Detect which cell encompasses the target text, then output its [x, y] center coordinate. 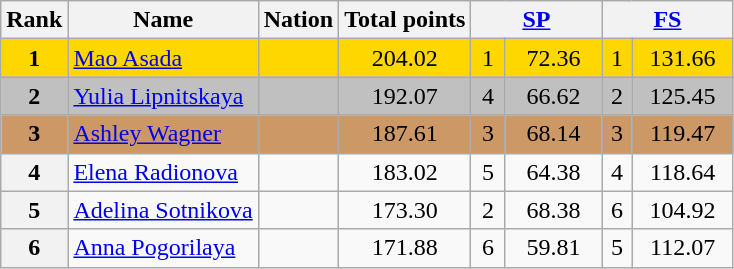
187.61 [405, 134]
204.02 [405, 58]
119.47 [682, 134]
59.81 [554, 248]
SP [536, 20]
Adelina Sotnikova [163, 210]
104.92 [682, 210]
Elena Radionova [163, 172]
112.07 [682, 248]
66.62 [554, 96]
Ashley Wagner [163, 134]
72.36 [554, 58]
171.88 [405, 248]
183.02 [405, 172]
Nation [298, 20]
Name [163, 20]
Yulia Lipnitskaya [163, 96]
Rank [34, 20]
68.38 [554, 210]
192.07 [405, 96]
FS [668, 20]
Total points [405, 20]
173.30 [405, 210]
68.14 [554, 134]
64.38 [554, 172]
Mao Asada [163, 58]
Anna Pogorilaya [163, 248]
118.64 [682, 172]
125.45 [682, 96]
131.66 [682, 58]
